Return [X, Y] of the center of cell containing provided text 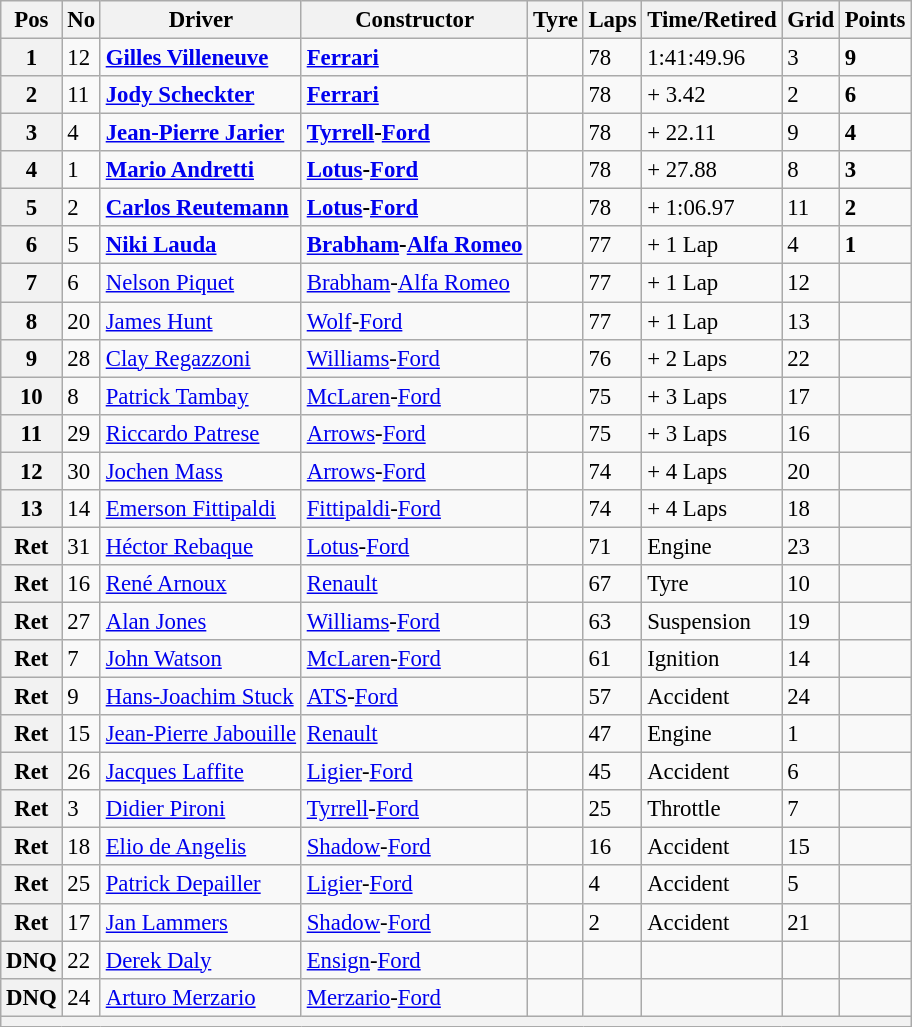
Gilles Villeneuve [200, 58]
Suspension [712, 621]
ATS-Ford [414, 697]
23 [810, 546]
67 [612, 584]
+ 22.11 [712, 133]
Emerson Fittipaldi [200, 509]
76 [612, 358]
Jody Scheckter [200, 95]
Héctor Rebaque [200, 546]
Grid [810, 20]
29 [81, 433]
Merzario-Ford [414, 997]
+ 3.42 [712, 95]
Didier Pironi [200, 809]
Ensign-Ford [414, 960]
71 [612, 546]
+ 1:06.97 [712, 208]
57 [612, 697]
Hans-Joachim Stuck [200, 697]
René Arnoux [200, 584]
James Hunt [200, 321]
Throttle [712, 809]
28 [81, 358]
27 [81, 621]
21 [810, 922]
+ 2 Laps [712, 358]
Jean-Pierre Jarier [200, 133]
Time/Retired [712, 20]
Laps [612, 20]
Clay Regazzoni [200, 358]
61 [612, 659]
Jacques Laffite [200, 772]
Jean-Pierre Jabouille [200, 734]
Mario Andretti [200, 170]
Ignition [712, 659]
1:41:49.96 [712, 58]
Fittipaldi-Ford [414, 509]
Pos [32, 20]
Nelson Piquet [200, 283]
Patrick Depailler [200, 885]
Points [874, 20]
Driver [200, 20]
Constructor [414, 20]
Elio de Angelis [200, 847]
Jan Lammers [200, 922]
Carlos Reutemann [200, 208]
26 [81, 772]
Patrick Tambay [200, 396]
Riccardo Patrese [200, 433]
John Watson [200, 659]
Jochen Mass [200, 471]
+ 27.88 [712, 170]
Alan Jones [200, 621]
47 [612, 734]
45 [612, 772]
31 [81, 546]
No [81, 20]
Arturo Merzario [200, 997]
63 [612, 621]
Niki Lauda [200, 245]
Derek Daly [200, 960]
19 [810, 621]
Wolf-Ford [414, 321]
30 [81, 471]
